Extract the (X, Y) coordinate from the center of the cell holding the provided text.  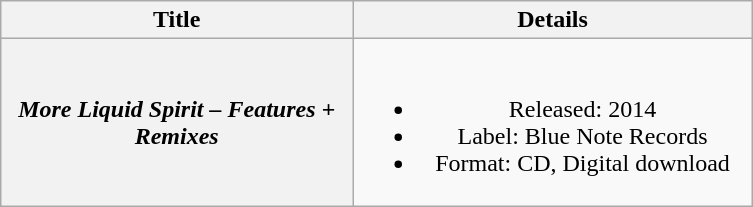
More Liquid Spirit – Features + Remixes (177, 122)
Title (177, 20)
Released: 2014Label: Blue Note RecordsFormat: CD, Digital download (553, 122)
Details (553, 20)
